Return the [X, Y] coordinate for the center point of the cell that contains the specified text.  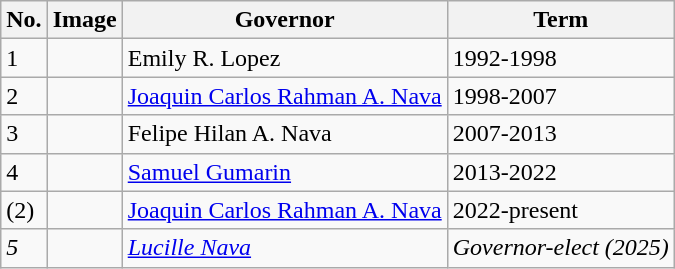
(2) [24, 210]
2007-2013 [560, 134]
Lucille Nava [284, 248]
Felipe Hilan A. Nava [284, 134]
2022-present [560, 210]
1998-2007 [560, 96]
1992-1998 [560, 58]
1 [24, 58]
3 [24, 134]
Emily R. Lopez [284, 58]
2013-2022 [560, 172]
No. [24, 20]
4 [24, 172]
Governor [284, 20]
Samuel Gumarin [284, 172]
Term [560, 20]
2 [24, 96]
Image [84, 20]
5 [24, 248]
Governor-elect (2025) [560, 248]
